Return [x, y] of the center of cell containing provided text 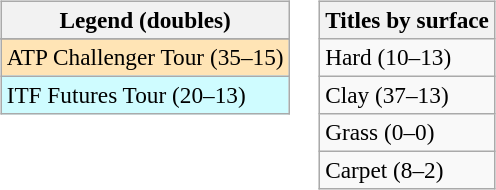
Titles by surface [408, 20]
Clay (37–13) [408, 95]
Carpet (8–2) [408, 171]
Grass (0–0) [408, 133]
Legend (doubles) [145, 20]
ATP Challenger Tour (35–15) [145, 57]
Hard (10–13) [408, 57]
ITF Futures Tour (20–13) [145, 95]
